Identify which cell holds the provided text, then report its (X, Y) central coordinate. 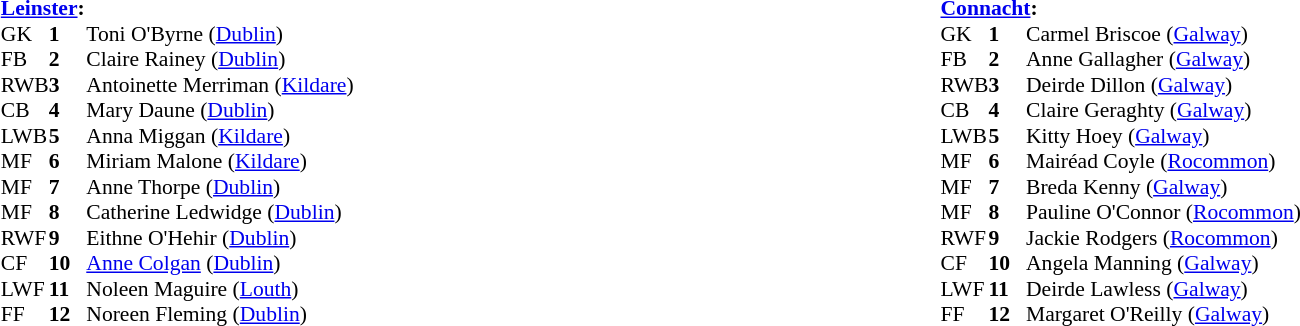
Mary Daune (Dublin) (220, 111)
Anna Miggan (Kildare) (220, 136)
Claire Rainey (Dublin) (220, 59)
Antoinette Merriman (Kildare) (220, 85)
Anne Colgan (Dublin) (220, 263)
Catherine Ledwidge (Dublin) (220, 213)
Eithne O'Hehir (Dublin) (220, 238)
Toni O'Byrne (Dublin) (220, 34)
Miriam Malone (Kildare) (220, 161)
Noleen Maguire (Louth) (220, 289)
Anne Thorpe (Dublin) (220, 187)
